Return [X, Y] of the center of cell containing provided text 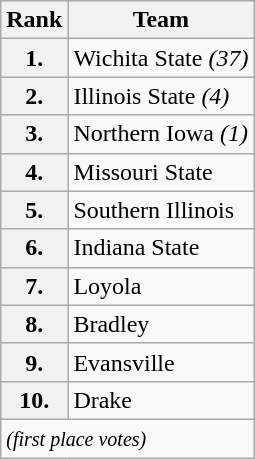
4. [34, 172]
Missouri State [161, 172]
Team [161, 20]
Northern Iowa (1) [161, 134]
Bradley [161, 324]
3. [34, 134]
10. [34, 400]
9. [34, 362]
Wichita State (37) [161, 58]
2. [34, 96]
Drake [161, 400]
5. [34, 210]
Illinois State (4) [161, 96]
Loyola [161, 286]
7. [34, 286]
(first place votes) [128, 438]
Southern Illinois [161, 210]
6. [34, 248]
Evansville [161, 362]
Indiana State [161, 248]
Rank [34, 20]
1. [34, 58]
8. [34, 324]
